Return [x, y] of the center of cell containing provided text 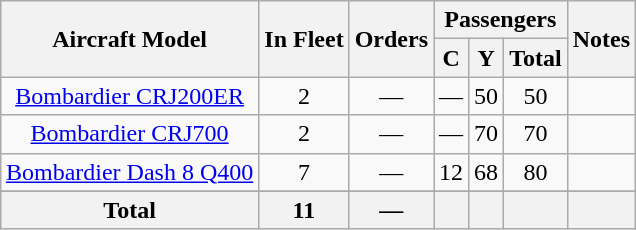
80 [536, 172]
7 [304, 172]
Y [486, 58]
Bombardier CRJ700 [129, 134]
Notes [601, 39]
Bombardier CRJ200ER [129, 96]
C [452, 58]
11 [304, 210]
Bombardier Dash 8 Q400 [129, 172]
In Fleet [304, 39]
68 [486, 172]
12 [452, 172]
Aircraft Model [129, 39]
Orders [391, 39]
Passengers [501, 20]
